Provide the (X, Y) coordinate of the cell's center where the given text is located.  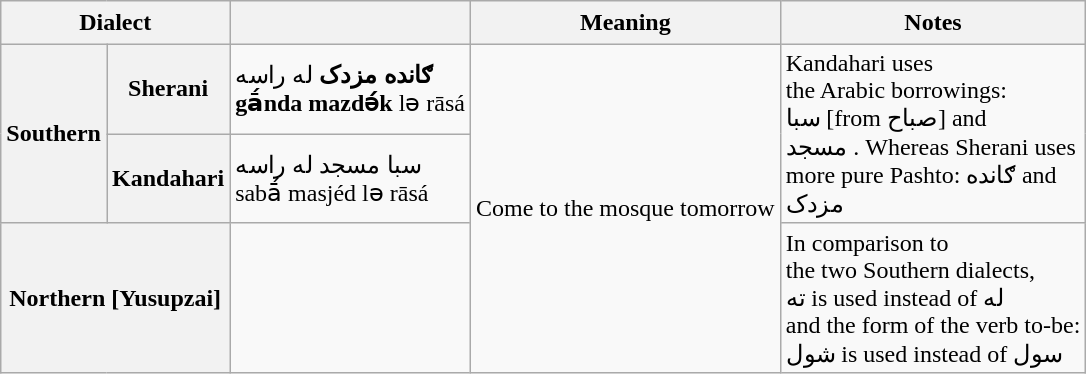
Kandahari (168, 179)
سبا مسجد له راسهsabā́ masjéd lə rāsá (350, 179)
Notes (933, 23)
Northern [Yusupzai] (116, 298)
ګانده مزدک له راسهgā́nda mazdə́k lə rāsá (350, 89)
Dialect (116, 23)
In comparison tothe two Southern dialects,ته is used instead of لهand the form of the verb to-be:شول is used instead of سول (933, 298)
Kandahari usesthe Arabic borrowings:سبا [from صباح] andمسجد . Whereas Sherani usesmore pure Pashto: ګانده andمزدک (933, 134)
Come to the mosque tomorrow (626, 208)
Southern (54, 134)
Sherani (168, 89)
Meaning (626, 23)
